Pinpoint the cell where the given text exists, returning its (x, y) midpoint coordinate. 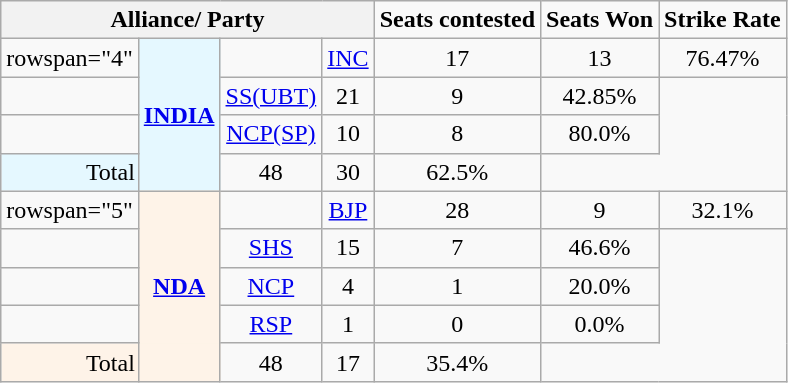
Strike Rate (723, 20)
INDIA (179, 115)
13 (600, 58)
76.47% (723, 58)
46.6% (600, 248)
20.0% (600, 286)
15 (348, 248)
NDA (179, 286)
42.85% (600, 96)
35.4% (457, 362)
10 (348, 134)
SS(UBT) (271, 96)
28 (457, 210)
NCP(SP) (271, 134)
0.0% (600, 324)
NCP (271, 286)
30 (348, 172)
80.0% (600, 134)
62.5% (457, 172)
21 (348, 96)
32.1% (723, 210)
4 (348, 286)
Seats Won (600, 20)
BJP (348, 210)
7 (457, 248)
INC (348, 58)
8 (457, 134)
rowspan="5" (70, 210)
RSP (271, 324)
Seats contested (457, 20)
0 (457, 324)
rowspan="4" (70, 58)
Alliance/ Party (188, 20)
SHS (271, 248)
